Output the (X, Y) coordinate of the center of the cell containing the given text.  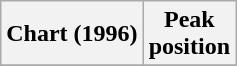
Peakposition (189, 34)
Chart (1996) (72, 34)
